Detect which cell encompasses the target text, then output its (X, Y) center coordinate. 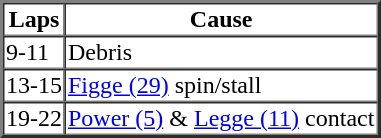
Figge (29) spin/stall (221, 86)
Power (5) & Legge (11) contact (221, 118)
9-11 (34, 52)
19-22 (34, 118)
Debris (221, 52)
Laps (34, 20)
13-15 (34, 86)
Cause (221, 20)
